Output the (x, y) coordinate of the center of the cell containing the given text.  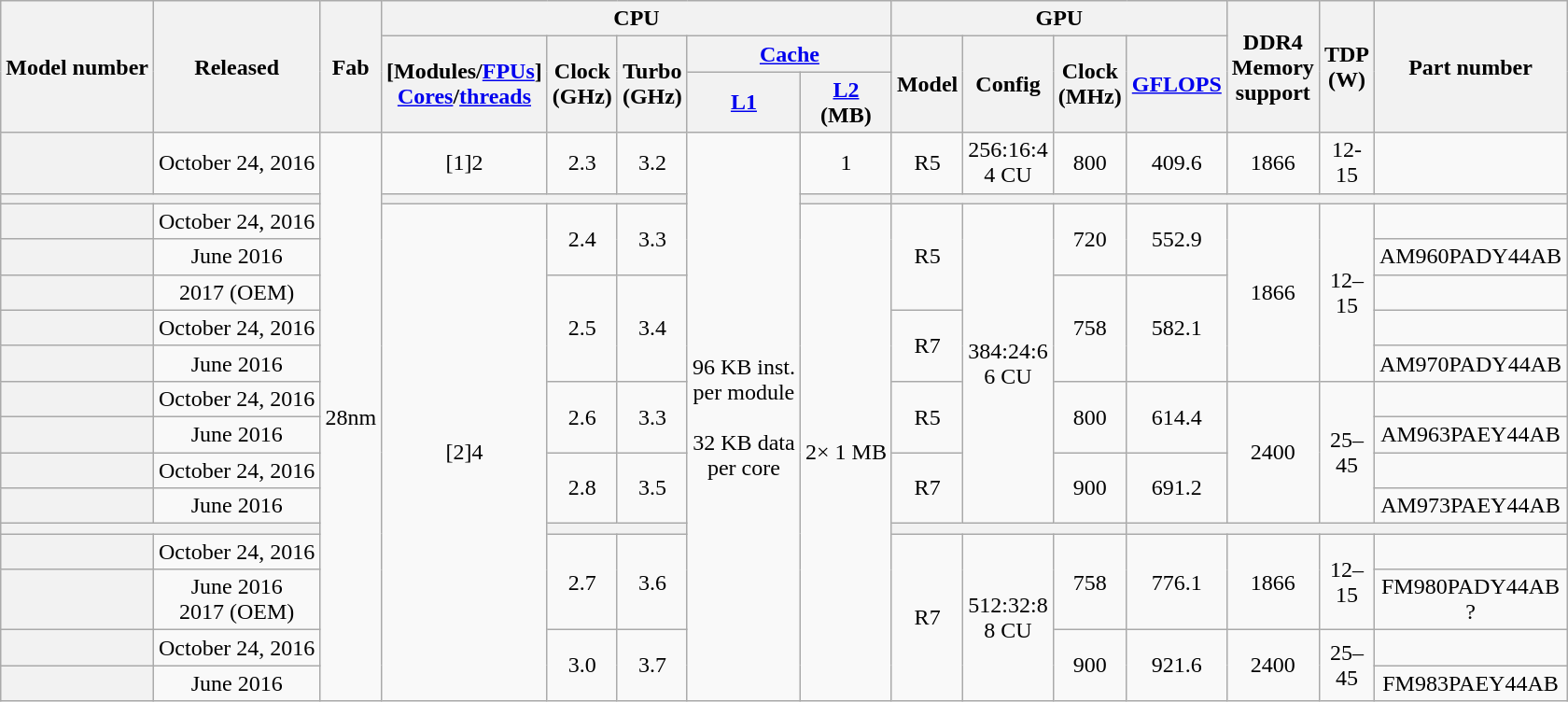
96 KB inst.per module32 KB dataper core (743, 416)
GFLOPS (1176, 84)
921.6 (1176, 666)
1 (846, 162)
2.5 (582, 328)
June 20162017 (OEM) (236, 599)
Clock(GHz) (582, 84)
2.6 (582, 416)
AM970PADY44AB (1470, 363)
AM963PAEY44AB (1470, 434)
12-15 (1346, 162)
Clock(MHz) (1090, 84)
3.0 (582, 666)
Model (927, 84)
CPU (637, 19)
582.1 (1176, 328)
3.7 (651, 666)
409.6 (1176, 162)
GPU (1058, 19)
2.8 (582, 487)
FM980PADY44AB? (1470, 599)
28nm (351, 416)
[2]4 (465, 452)
691.2 (1176, 487)
Config (1008, 84)
2.7 (582, 583)
L2(MB) (846, 103)
Fab (351, 67)
[Modules/FPUs]Cores/threads (465, 84)
Turbo(GHz) (651, 84)
TDP(W) (1346, 67)
2× 1 MB (846, 452)
614.4 (1176, 416)
2017 (OEM) (236, 292)
3.2 (651, 162)
Released (236, 67)
2.3 (582, 162)
512:32:88 CU (1008, 618)
3.5 (651, 487)
AM973PAEY44AB (1470, 506)
Part number (1470, 67)
Cache (790, 54)
Model number (77, 67)
3.6 (651, 583)
2.4 (582, 239)
DDR4Memorysupport (1273, 67)
FM983PAEY44AB (1470, 683)
552.9 (1176, 239)
256:16:44 CU (1008, 162)
AM960PADY44AB (1470, 257)
3.4 (651, 328)
L1 (743, 103)
776.1 (1176, 583)
384:24:66 CU (1008, 364)
720 (1090, 239)
[1]2 (465, 162)
